Determine the [X, Y] coordinate at the center of the cell enclosing the given text.  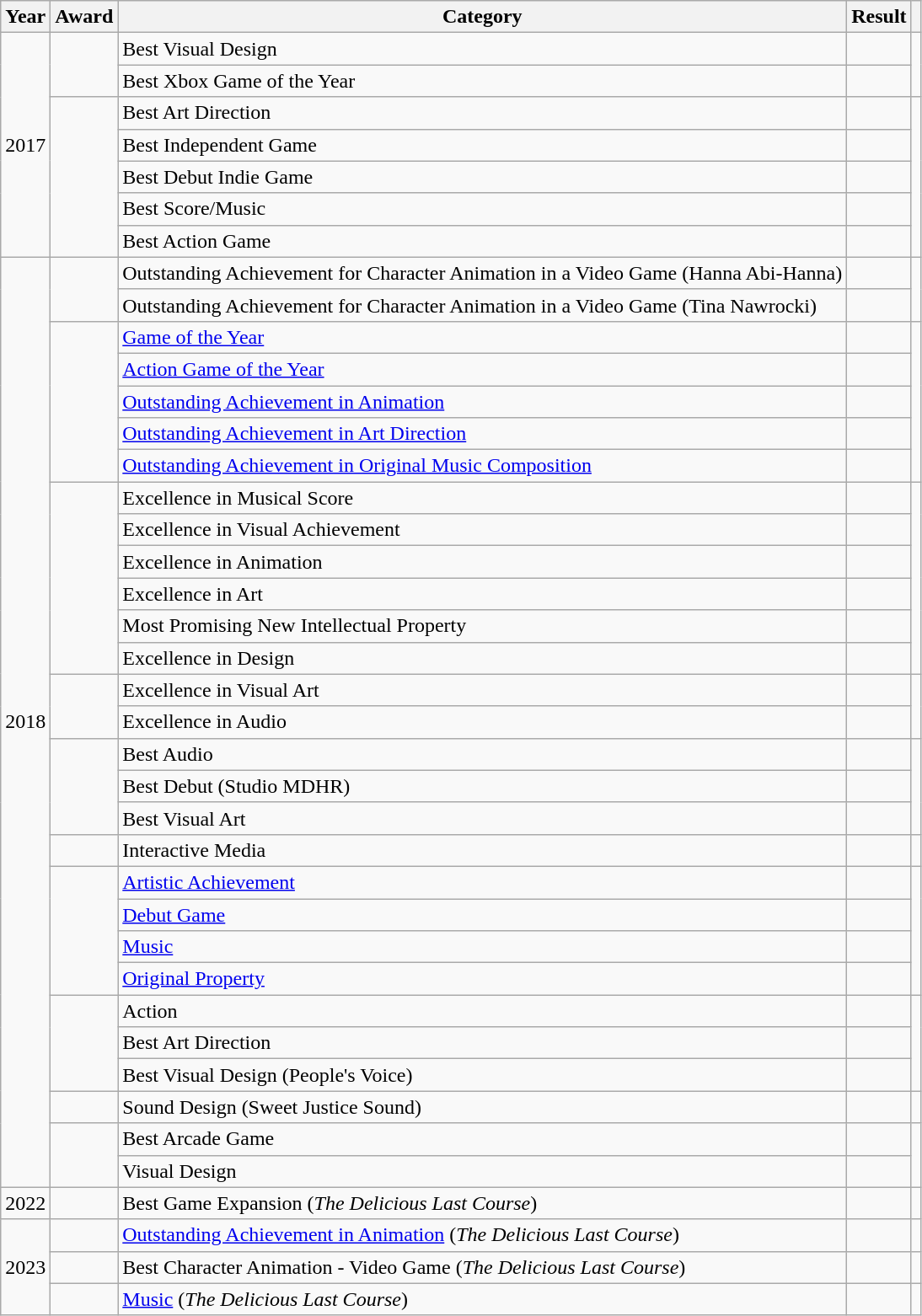
2017 [25, 145]
Outstanding Achievement in Animation (The Delicious Last Course) [482, 1235]
Best Character Animation - Video Game (The Delicious Last Course) [482, 1267]
Outstanding Achievement in Animation [482, 402]
Outstanding Achievement for Character Animation in a Video Game (Tina Nawrocki) [482, 305]
Best Visual Art [482, 818]
Visual Design [482, 1171]
Best Debut Indie Game [482, 177]
Best Score/Music [482, 209]
Excellence in Animation [482, 562]
Best Debut (Studio MDHR) [482, 786]
Outstanding Achievement in Original Music Composition [482, 466]
Interactive Media [482, 850]
Excellence in Art [482, 594]
Category [482, 17]
Debut Game [482, 914]
Result [879, 17]
Best Audio [482, 754]
Best Xbox Game of the Year [482, 81]
Most Promising New Intellectual Property [482, 626]
2022 [25, 1203]
2023 [25, 1267]
Best Arcade Game [482, 1139]
Outstanding Achievement in Art Direction [482, 434]
Outstanding Achievement for Character Animation in a Video Game (Hanna Abi-Hanna) [482, 273]
Excellence in Musical Score [482, 498]
Year [25, 17]
Original Property [482, 979]
Excellence in Visual Achievement [482, 530]
2018 [25, 722]
Game of the Year [482, 337]
Best Game Expansion (The Delicious Last Course) [482, 1203]
Music (The Delicious Last Course) [482, 1299]
Excellence in Visual Art [482, 690]
Award [84, 17]
Excellence in Audio [482, 722]
Best Independent Game [482, 145]
Action Game of the Year [482, 369]
Best Visual Design [482, 49]
Best Visual Design (People's Voice) [482, 1075]
Excellence in Design [482, 658]
Music [482, 947]
Artistic Achievement [482, 882]
Action [482, 1011]
Sound Design (Sweet Justice Sound) [482, 1107]
Best Action Game [482, 241]
